Identify which cell holds the provided text, then report its [X, Y] central coordinate. 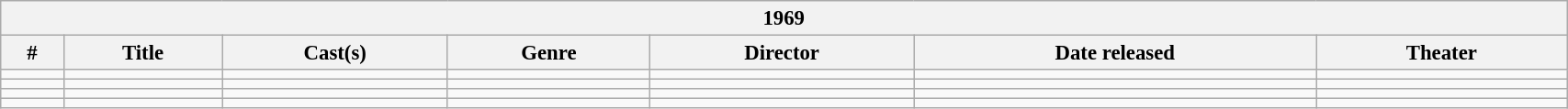
Date released [1115, 53]
# [32, 53]
Theater [1442, 53]
1969 [784, 18]
Cast(s) [334, 53]
Director [783, 53]
Title [143, 53]
Genre [548, 53]
